Detect which cell encompasses the target text, then output its [X, Y] center coordinate. 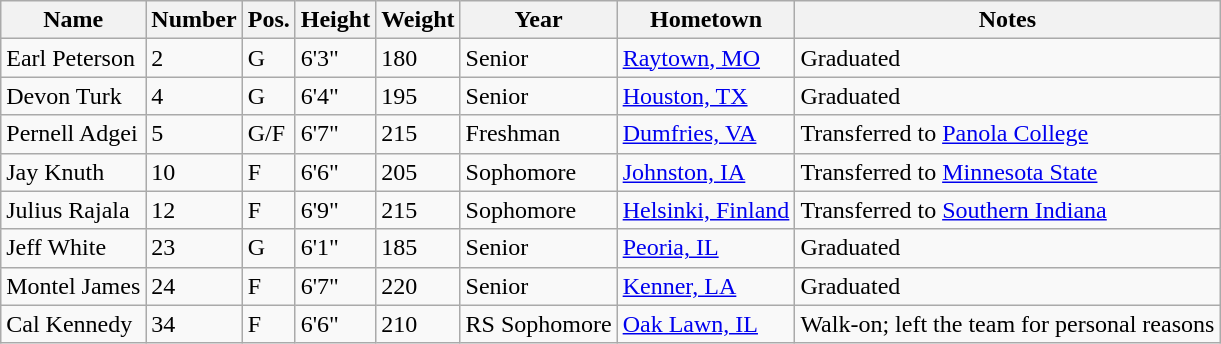
34 [194, 324]
185 [418, 248]
Hometown [706, 20]
Pos. [268, 20]
Transferred to Panola College [1008, 134]
Notes [1008, 20]
Dumfries, VA [706, 134]
Helsinki, Finland [706, 210]
2 [194, 58]
180 [418, 58]
4 [194, 96]
Raytown, MO [706, 58]
10 [194, 172]
Height [335, 20]
Walk-on; left the team for personal reasons [1008, 324]
5 [194, 134]
G/F [268, 134]
23 [194, 248]
Julius Rajala [74, 210]
Transferred to Minnesota State [1008, 172]
Jay Knuth [74, 172]
220 [418, 286]
12 [194, 210]
195 [418, 96]
6'4" [335, 96]
Name [74, 20]
205 [418, 172]
Transferred to Southern Indiana [1008, 210]
Kenner, LA [706, 286]
Weight [418, 20]
Oak Lawn, IL [706, 324]
Montel James [74, 286]
6'9" [335, 210]
Jeff White [74, 248]
Earl Peterson [74, 58]
6'3" [335, 58]
Peoria, IL [706, 248]
Year [538, 20]
210 [418, 324]
Johnston, IA [706, 172]
Number [194, 20]
Freshman [538, 134]
Houston, TX [706, 96]
Cal Kennedy [74, 324]
RS Sophomore [538, 324]
24 [194, 286]
6'1" [335, 248]
Pernell Adgei [74, 134]
Devon Turk [74, 96]
